Return the [x, y] coordinate for the center point of the cell that contains the specified text.  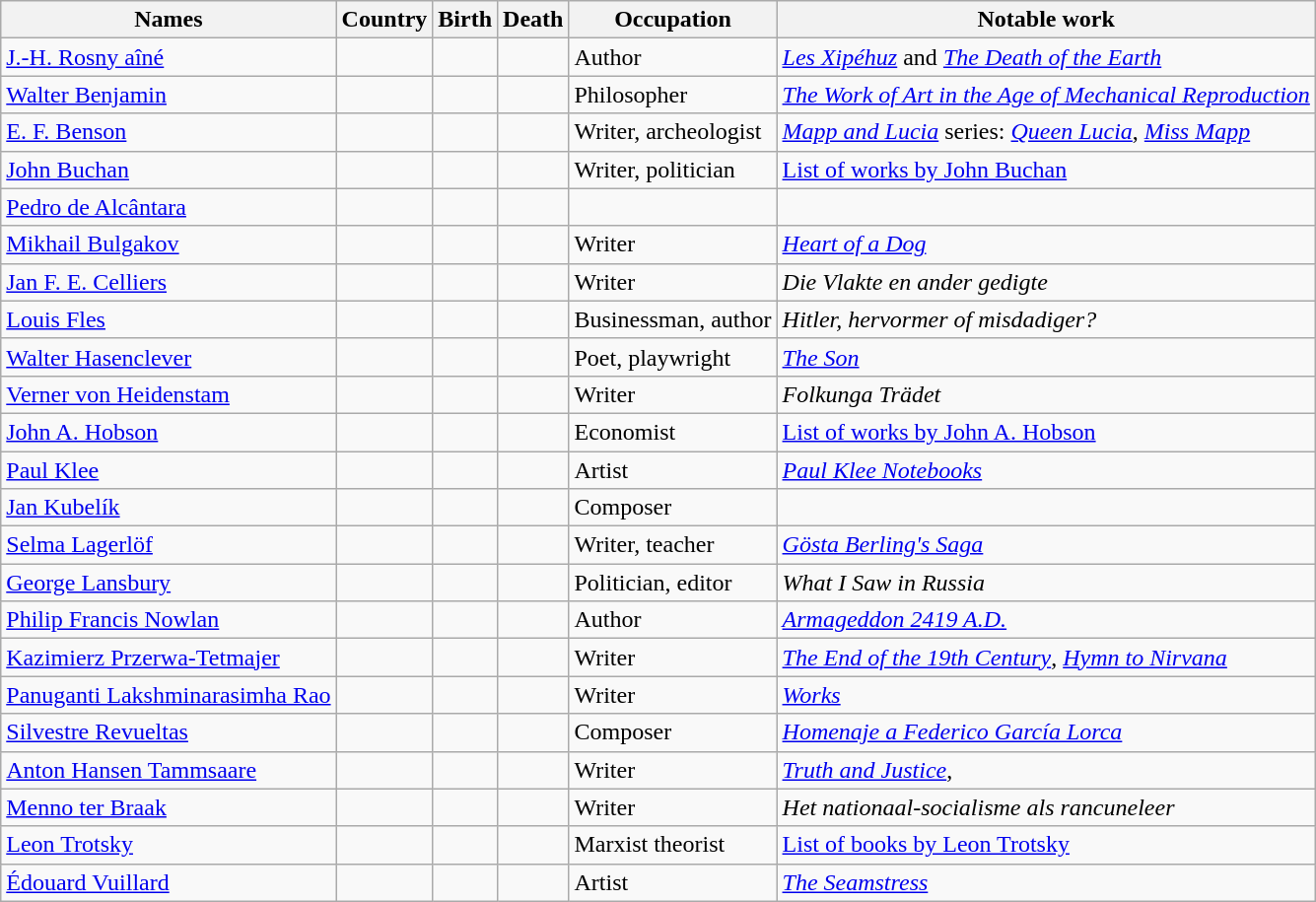
Philip Francis Nowlan [169, 620]
Leon Trotsky [169, 845]
Gösta Berling's Saga [1046, 545]
Works [1046, 695]
Jan Kubelík [169, 508]
Names [169, 20]
Anton Hansen Tammsaare [169, 770]
Die Vlakte en ander gedigte [1046, 282]
Philosopher [672, 95]
George Lansbury [169, 583]
John Buchan [169, 170]
List of works by John A. Hobson [1046, 432]
Writer, politician [672, 170]
Death [533, 20]
Poet, playwright [672, 357]
Homenaje a Federico García Lorca [1046, 732]
Hitler, hervormer of misdadiger? [1046, 319]
List of books by Leon Trotsky [1046, 845]
Economist [672, 432]
Paul Klee Notebooks [1046, 470]
Writer, teacher [672, 545]
List of works by John Buchan [1046, 170]
Verner von Heidenstam [169, 394]
Pedro de Alcântara [169, 207]
The Work of Art in the Age of Mechanical Reproduction [1046, 95]
The End of the 19th Century, Hymn to Nirvana [1046, 658]
Marxist theorist [672, 845]
Occupation [672, 20]
Édouard Vuillard [169, 882]
Silvestre Revueltas [169, 732]
Birth [465, 20]
John A. Hobson [169, 432]
Writer, archeologist [672, 132]
Walter Benjamin [169, 95]
Louis Fles [169, 319]
Walter Hasenclever [169, 357]
Politician, editor [672, 583]
Heart of a Dog [1046, 244]
Businessman, author [672, 319]
Armageddon 2419 A.D. [1046, 620]
Folkunga Trädet [1046, 394]
Notable work [1046, 20]
Panuganti Lakshminarasimha Rao [169, 695]
Kazimierz Przerwa-Tetmajer [169, 658]
Les Xipéhuz and The Death of the Earth [1046, 57]
Mapp and Lucia series: Queen Lucia, Miss Mapp [1046, 132]
Jan F. E. Celliers [169, 282]
Paul Klee [169, 470]
What I Saw in Russia [1046, 583]
Mikhail Bulgakov [169, 244]
Selma Lagerlöf [169, 545]
J.-H. Rosny aîné [169, 57]
Country [384, 20]
Truth and Justice, [1046, 770]
The Seamstress [1046, 882]
Het nationaal-socialisme als rancuneleer [1046, 807]
The Son [1046, 357]
Menno ter Braak [169, 807]
E. F. Benson [169, 132]
